Determine the (x, y) coordinate at the center of the cell enclosing the given text.  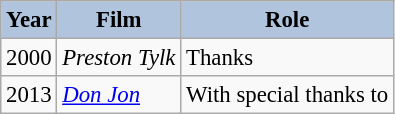
Preston Tylk (119, 58)
Don Jon (119, 95)
2000 (29, 58)
Role (288, 20)
Film (119, 20)
With special thanks to (288, 95)
2013 (29, 95)
Thanks (288, 58)
Year (29, 20)
